Return the [x, y] coordinate for the center point of the cell that contains the specified text.  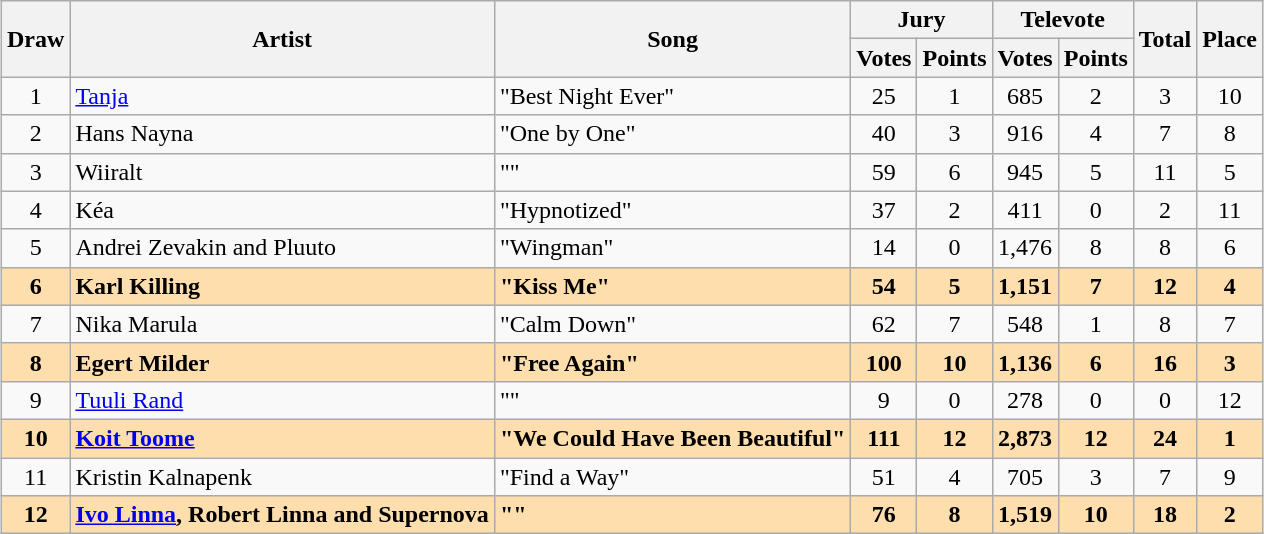
Kristin Kalnapenk [282, 477]
24 [1165, 438]
548 [1025, 324]
14 [884, 248]
Total [1165, 39]
685 [1025, 96]
51 [884, 477]
2,873 [1025, 438]
37 [884, 210]
Koit Toome [282, 438]
76 [884, 515]
1,151 [1025, 286]
Place [1230, 39]
18 [1165, 515]
Kéa [282, 210]
"Calm Down" [672, 324]
"Kiss Me" [672, 286]
"Find a Way" [672, 477]
945 [1025, 172]
Tuuli Rand [282, 400]
59 [884, 172]
25 [884, 96]
16 [1165, 362]
"Hypnotized" [672, 210]
"Best Night Ever" [672, 96]
"Free Again" [672, 362]
"We Could Have Been Beautiful" [672, 438]
Nika Marula [282, 324]
40 [884, 134]
Karl Killing [282, 286]
1,519 [1025, 515]
Egert Milder [282, 362]
1,476 [1025, 248]
Artist [282, 39]
Tanja [282, 96]
1,136 [1025, 362]
411 [1025, 210]
916 [1025, 134]
"Wingman" [672, 248]
705 [1025, 477]
62 [884, 324]
278 [1025, 400]
54 [884, 286]
Wiiralt [282, 172]
Televote [1062, 20]
Andrei Zevakin and Pluuto [282, 248]
"One by One" [672, 134]
Song [672, 39]
Hans Nayna [282, 134]
Jury [922, 20]
111 [884, 438]
100 [884, 362]
Ivo Linna, Robert Linna and Supernova [282, 515]
Draw [35, 39]
